Output the [X, Y] coordinate of the center of the cell containing the given text.  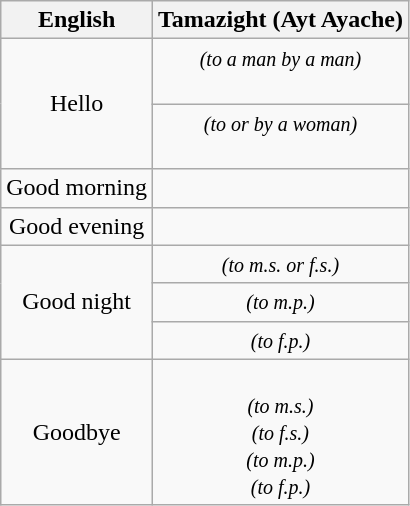
English [77, 20]
Good night [77, 302]
Good evening [77, 226]
Hello [77, 104]
Good morning [77, 188]
(to f.p.) [280, 340]
(to m.s. or f.s.) [280, 264]
(to m.s.) (to f.s.) (to m.p.) (to f.p.) [280, 432]
Goodbye [77, 432]
(to or by a woman) [280, 136]
Tamazight (Ayt Ayache) [280, 20]
(to a man by a man) [280, 72]
(to m.p.) [280, 302]
